Pinpoint the cell where the given text exists, returning its (X, Y) midpoint coordinate. 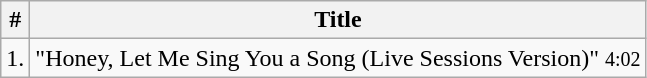
"Honey, Let Me Sing You a Song (Live Sessions Version)" 4:02 (338, 58)
Title (338, 20)
1. (16, 58)
# (16, 20)
